Find where the given text appears and provide that cell's center as (X, Y) coordinate. 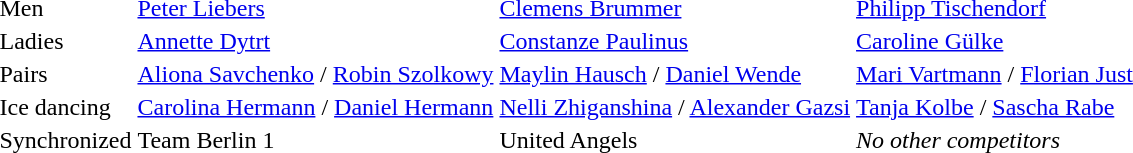
Constanze Paulinus (675, 41)
Nelli Zhiganshina / Alexander Gazsi (675, 107)
Maylin Hausch / Daniel Wende (675, 74)
Annette Dytrt (316, 41)
Aliona Savchenko / Robin Szolkowy (316, 74)
Carolina Hermann / Daniel Hermann (316, 107)
